From the cell containing the given text, extract its center point as [X, Y] coordinate. 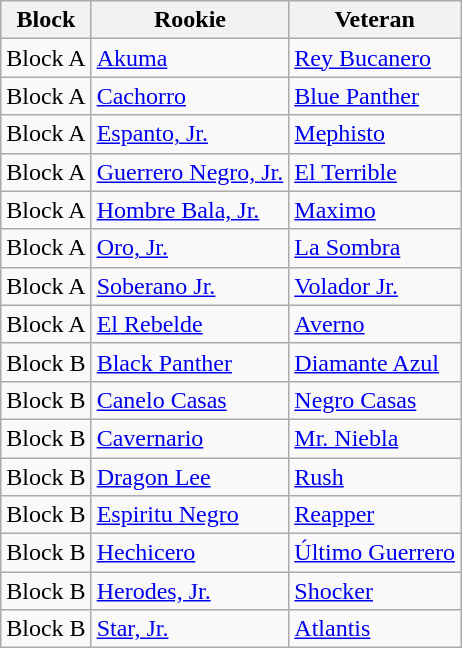
Espiritu Negro [190, 515]
Volador Jr. [375, 286]
El Terrible [375, 172]
Oro, Jr. [190, 248]
Star, Jr. [190, 629]
Averno [375, 324]
Akuma [190, 58]
El Rebelde [190, 324]
Hombre Bala, Jr. [190, 210]
Black Panther [190, 362]
Guerrero Negro, Jr. [190, 172]
Veteran [375, 20]
Rookie [190, 20]
Shocker [375, 591]
Hechicero [190, 553]
Canelo Casas [190, 400]
Maximo [375, 210]
Cavernario [190, 438]
Reapper [375, 515]
Espanto, Jr. [190, 134]
Mr. Niebla [375, 438]
Blue Panther [375, 96]
Diamante Azul [375, 362]
Soberano Jr. [190, 286]
Atlantis [375, 629]
Último Guerrero [375, 553]
Dragon Lee [190, 477]
Mephisto [375, 134]
Herodes, Jr. [190, 591]
Block [46, 20]
Cachorro [190, 96]
La Sombra [375, 248]
Rey Bucanero [375, 58]
Rush [375, 477]
Negro Casas [375, 400]
